From the cell containing the given text, extract its center point as (x, y) coordinate. 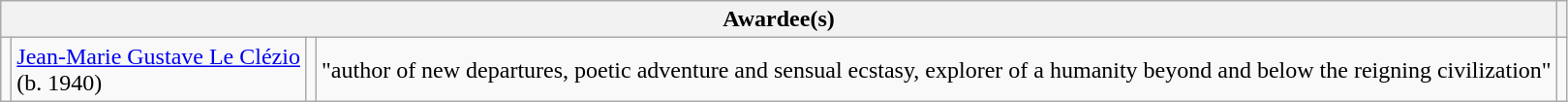
Jean-Marie Gustave Le Clézio(b. 1940) (159, 70)
Awardee(s) (779, 19)
"author of new departures, poetic adventure and sensual ecstasy, explorer of a humanity beyond and below the reigning civilization" (936, 70)
